Pinpoint the cell where the given text exists, returning its (x, y) midpoint coordinate. 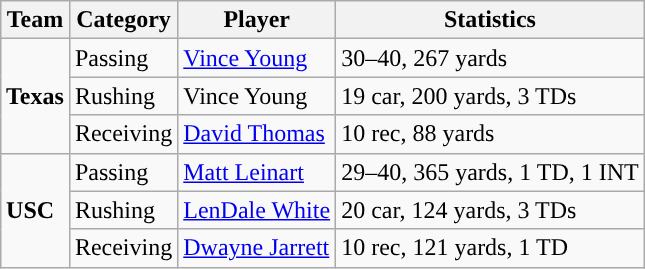
LenDale White (257, 210)
Category (123, 20)
Player (257, 20)
30–40, 267 yards (490, 58)
Statistics (490, 20)
Matt Leinart (257, 172)
19 car, 200 yards, 3 TDs (490, 96)
Dwayne Jarrett (257, 248)
Team (36, 20)
10 rec, 121 yards, 1 TD (490, 248)
29–40, 365 yards, 1 TD, 1 INT (490, 172)
20 car, 124 yards, 3 TDs (490, 210)
10 rec, 88 yards (490, 134)
USC (36, 210)
Texas (36, 96)
David Thomas (257, 134)
